Provide the [x, y] coordinate of the cell's center where the given text is located.  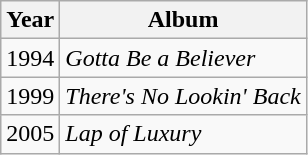
1999 [30, 96]
Lap of Luxury [183, 134]
2005 [30, 134]
1994 [30, 58]
There's No Lookin' Back [183, 96]
Year [30, 20]
Album [183, 20]
Gotta Be a Believer [183, 58]
